Provide the [x, y] coordinate of the cell's center where the given text is located.  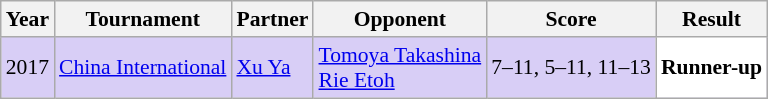
Tomoya Takashina Rie Etoh [400, 68]
China International [142, 68]
Partner [272, 19]
Score [571, 19]
Opponent [400, 19]
Result [712, 19]
Xu Ya [272, 68]
7–11, 5–11, 11–13 [571, 68]
Runner-up [712, 68]
Tournament [142, 19]
Year [28, 19]
2017 [28, 68]
